Pinpoint the cell where the given text exists, returning its [x, y] midpoint coordinate. 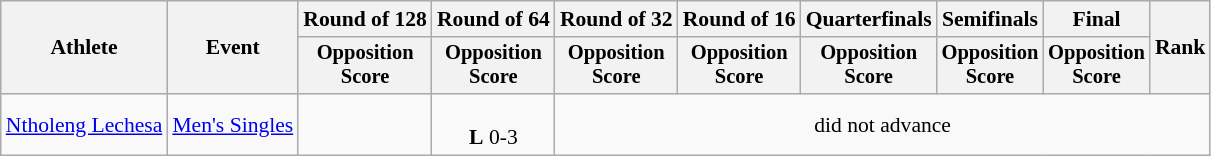
Round of 64 [494, 19]
Quarterfinals [869, 19]
Rank [1180, 48]
Final [1096, 19]
Event [232, 48]
Semifinals [990, 19]
Round of 128 [365, 19]
L 0-3 [494, 124]
Ntholeng Lechesa [84, 124]
Round of 16 [740, 19]
did not advance [883, 124]
Athlete [84, 48]
Round of 32 [616, 19]
Men's Singles [232, 124]
